Scan for the cell matching the given text and deliver its (x, y) coordinate at center. 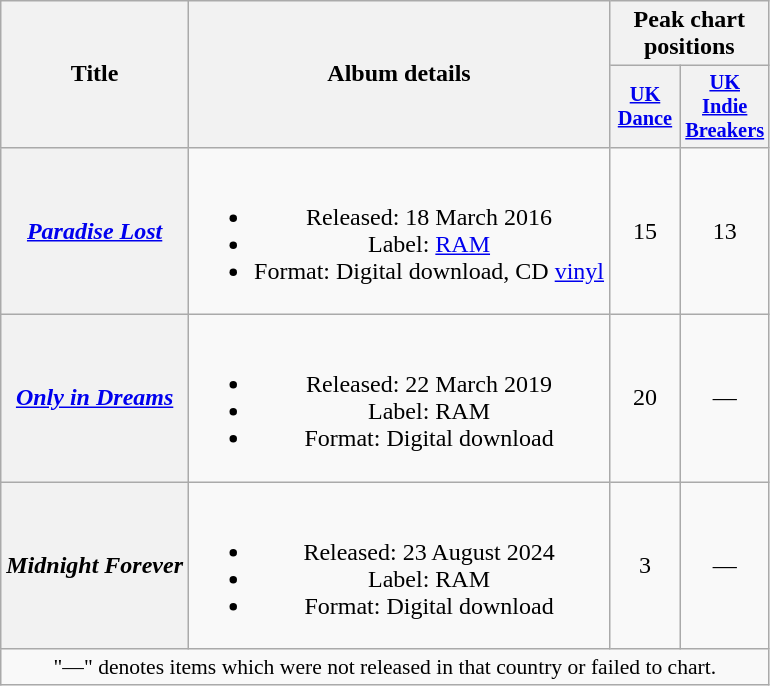
Only in Dreams (95, 398)
Paradise Lost (95, 230)
Midnight Forever (95, 566)
Released: 22 March 2019Label: RAMFormat: Digital download (400, 398)
3 (646, 566)
UK Dance (646, 107)
"—" denotes items which were not released in that country or failed to chart. (385, 667)
Released: 23 August 2024Label: RAMFormat: Digital download (400, 566)
Album details (400, 74)
UK Indie Breakers (724, 107)
20 (646, 398)
13 (724, 230)
Peak chart positions (690, 34)
15 (646, 230)
Title (95, 74)
Released: 18 March 2016Label: RAMFormat: Digital download, CD vinyl (400, 230)
